Output the (X, Y) coordinate of the center of the cell containing the given text.  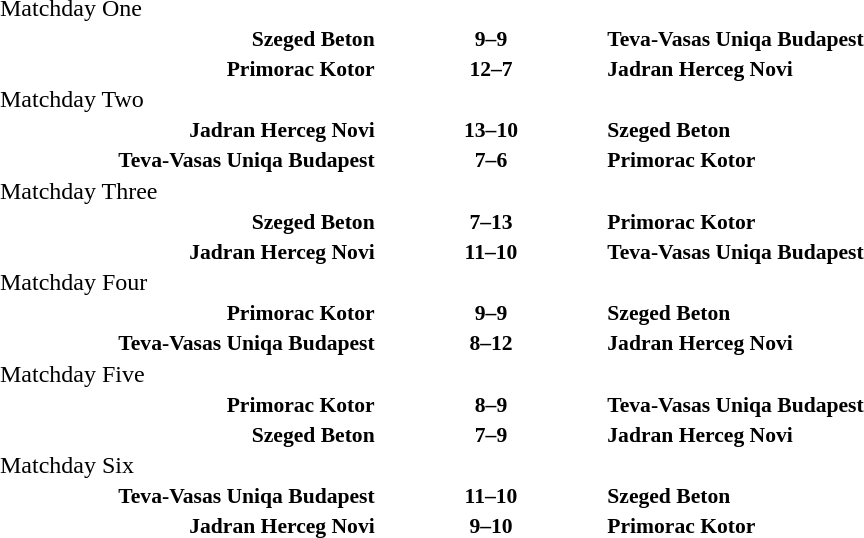
12–7 (492, 68)
8–9 (492, 404)
13–10 (492, 130)
8–12 (492, 343)
7–13 (492, 222)
7–6 (492, 160)
7–9 (492, 434)
